Capture the cell that displays the provided text and extract its (x, y) central coordinate. 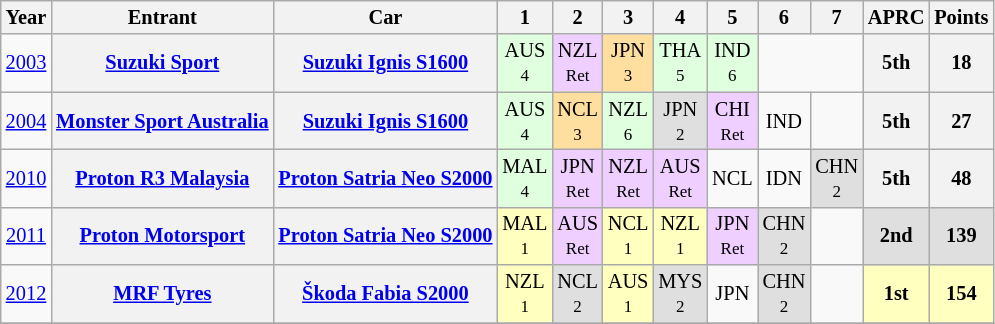
NCL3 (577, 121)
2004 (26, 121)
Car (385, 17)
JPN2 (680, 121)
3 (628, 17)
NZL6 (628, 121)
5 (732, 17)
MYS2 (680, 294)
JPN3 (628, 63)
APRC (896, 17)
THA5 (680, 63)
Monster Sport Australia (162, 121)
MRF Tyres (162, 294)
MAL4 (524, 178)
Year (26, 17)
4 (680, 17)
18 (961, 63)
JPN (732, 294)
139 (961, 236)
2011 (26, 236)
2 (577, 17)
2012 (26, 294)
CHIRet (732, 121)
2nd (896, 236)
Škoda Fabia S2000 (385, 294)
2010 (26, 178)
NCL (732, 178)
Suzuki Sport (162, 63)
AUS1 (628, 294)
Points (961, 17)
27 (961, 121)
Proton R3 Malaysia (162, 178)
1 (524, 17)
154 (961, 294)
Entrant (162, 17)
IND (784, 121)
NCL2 (577, 294)
2003 (26, 63)
Proton Motorsport (162, 236)
6 (784, 17)
1st (896, 294)
NCL1 (628, 236)
7 (836, 17)
48 (961, 178)
IND6 (732, 63)
MAL1 (524, 236)
IDN (784, 178)
